Find where the given text appears and provide that cell's center as [X, Y] coordinate. 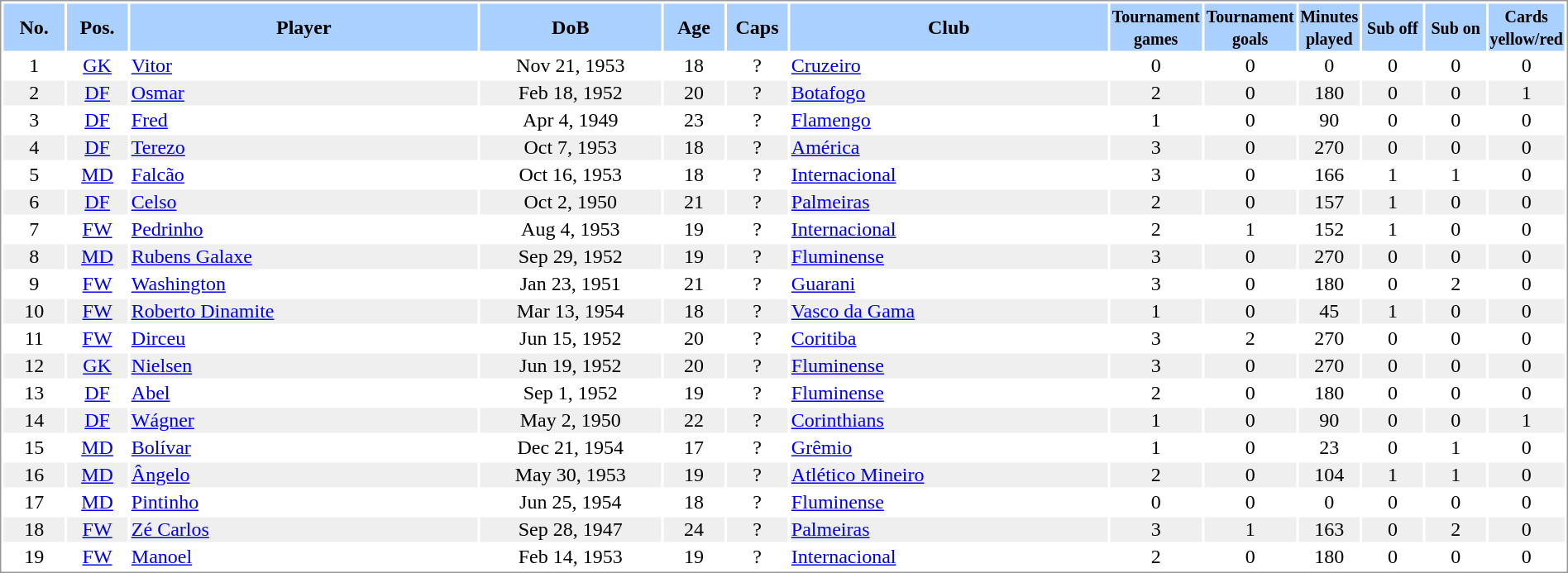
No. [33, 26]
Bolívar [304, 447]
Pedrinho [304, 229]
24 [693, 530]
45 [1329, 312]
157 [1329, 203]
Abel [304, 393]
Tournamentgames [1156, 26]
Jan 23, 1951 [571, 284]
Falcão [304, 174]
Celso [304, 203]
Vasco da Gama [949, 312]
Minutesplayed [1329, 26]
Dirceu [304, 338]
Caps [758, 26]
Ângelo [304, 475]
4 [33, 148]
Vitor [304, 65]
Sep 29, 1952 [571, 257]
Oct 16, 1953 [571, 174]
12 [33, 366]
Oct 7, 1953 [571, 148]
Jun 15, 1952 [571, 338]
Wágner [304, 421]
Cruzeiro [949, 65]
DoB [571, 26]
Fred [304, 120]
Coritiba [949, 338]
Nielsen [304, 366]
8 [33, 257]
América [949, 148]
May 30, 1953 [571, 475]
Club [949, 26]
Pos. [98, 26]
Tournamentgoals [1250, 26]
11 [33, 338]
Roberto Dinamite [304, 312]
Manoel [304, 556]
7 [33, 229]
Aug 4, 1953 [571, 229]
Sub on [1456, 26]
Apr 4, 1949 [571, 120]
5 [33, 174]
Osmar [304, 93]
166 [1329, 174]
Nov 21, 1953 [571, 65]
Jun 19, 1952 [571, 366]
152 [1329, 229]
May 2, 1950 [571, 421]
16 [33, 475]
Atlético Mineiro [949, 475]
Rubens Galaxe [304, 257]
Pintinho [304, 502]
Jun 25, 1954 [571, 502]
10 [33, 312]
15 [33, 447]
Flamengo [949, 120]
Dec 21, 1954 [571, 447]
Botafogo [949, 93]
Cardsyellow/red [1527, 26]
104 [1329, 475]
Washington [304, 284]
Corinthians [949, 421]
Grêmio [949, 447]
14 [33, 421]
163 [1329, 530]
Zé Carlos [304, 530]
Player [304, 26]
Sub off [1393, 26]
Age [693, 26]
9 [33, 284]
6 [33, 203]
Guarani [949, 284]
13 [33, 393]
Feb 18, 1952 [571, 93]
Feb 14, 1953 [571, 556]
Oct 2, 1950 [571, 203]
Terezo [304, 148]
22 [693, 421]
Sep 1, 1952 [571, 393]
Mar 13, 1954 [571, 312]
Sep 28, 1947 [571, 530]
